Identify which cell holds the provided text, then report its (x, y) central coordinate. 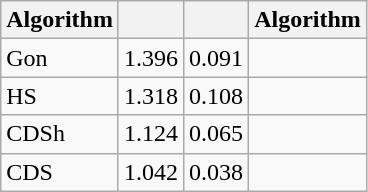
Gon (60, 58)
HS (60, 96)
1.318 (150, 96)
CDSh (60, 134)
0.091 (216, 58)
1.396 (150, 58)
1.042 (150, 172)
0.065 (216, 134)
0.108 (216, 96)
1.124 (150, 134)
CDS (60, 172)
0.038 (216, 172)
